Extract the (x, y) coordinate from the center of the cell holding the provided text.  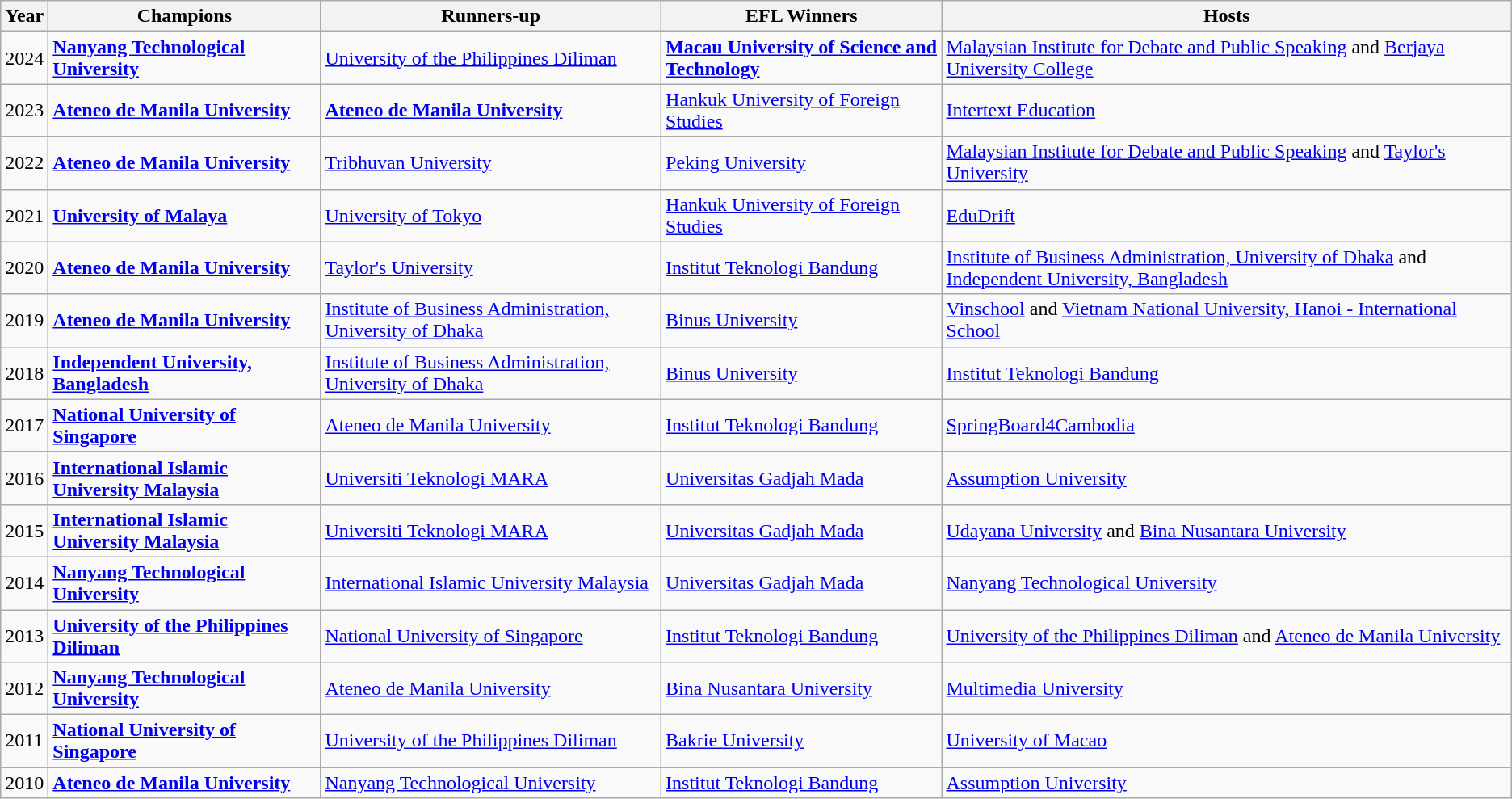
2018 (24, 373)
Champions (184, 16)
2010 (24, 783)
2020 (24, 268)
2024 (24, 58)
Year (24, 16)
Malaysian Institute for Debate and Public Speaking and Taylor's University (1226, 163)
University of Malaya (184, 215)
2021 (24, 215)
Udayana University and Bina Nusantara University (1226, 530)
Hosts (1226, 16)
EFL Winners (801, 16)
2017 (24, 425)
Bina Nusantara University (801, 688)
Tribhuvan University (491, 163)
EduDrift (1226, 215)
University of Macao (1226, 742)
2019 (24, 320)
Institute of Business Administration, University of Dhaka and Independent University, Bangladesh (1226, 268)
Intertext Education (1226, 110)
Malaysian Institute for Debate and Public Speaking and Berjaya University College (1226, 58)
2022 (24, 163)
2014 (24, 583)
Multimedia University (1226, 688)
Runners-up (491, 16)
Taylor's University (491, 268)
Vinschool and Vietnam National University, Hanoi - International School (1226, 320)
SpringBoard4Cambodia (1226, 425)
University of Tokyo (491, 215)
2015 (24, 530)
2012 (24, 688)
Peking University (801, 163)
2023 (24, 110)
University of the Philippines Diliman and Ateneo de Manila University (1226, 635)
Independent University, Bangladesh (184, 373)
Macau University of Science and Technology (801, 58)
2013 (24, 635)
2011 (24, 742)
Bakrie University (801, 742)
2016 (24, 478)
